Identify which cell holds the provided text, then report its [X, Y] central coordinate. 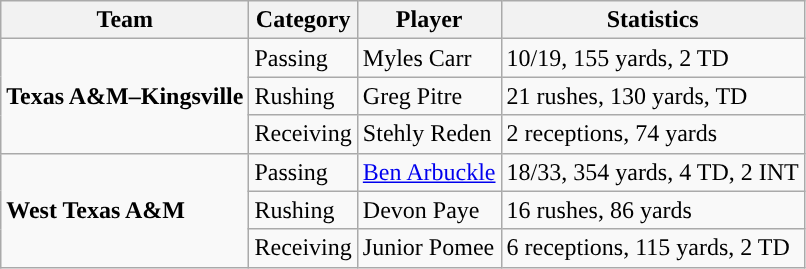
Team [125, 20]
16 rushes, 86 yards [652, 210]
Ben Arbuckle [429, 172]
West Texas A&M [125, 210]
18/33, 354 yards, 4 TD, 2 INT [652, 172]
10/19, 155 yards, 2 TD [652, 58]
Player [429, 20]
Statistics [652, 20]
Texas A&M–Kingsville [125, 96]
Greg Pitre [429, 96]
2 receptions, 74 yards [652, 134]
6 receptions, 115 yards, 2 TD [652, 248]
Stehly Reden [429, 134]
Devon Paye [429, 210]
21 rushes, 130 yards, TD [652, 96]
Junior Pomee [429, 248]
Myles Carr [429, 58]
Category [303, 20]
